Detect which cell encompasses the target text, then output its (x, y) center coordinate. 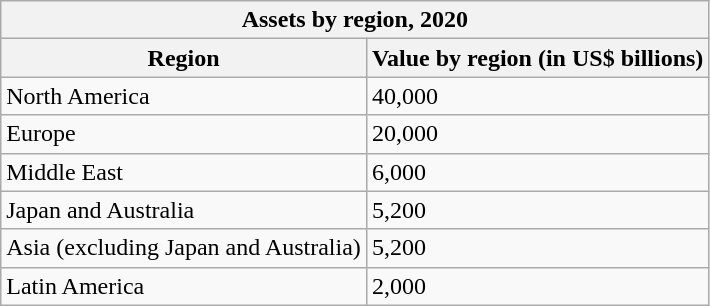
Asia (excluding Japan and Australia) (184, 248)
40,000 (537, 96)
Assets by region, 2020 (355, 20)
Japan and Australia (184, 210)
North America (184, 96)
2,000 (537, 286)
Middle East (184, 172)
Europe (184, 134)
Region (184, 58)
20,000 (537, 134)
6,000 (537, 172)
Value by region (in US$ billions) (537, 58)
Latin America (184, 286)
